Extract the (x, y) coordinate from the center of the cell holding the provided text.  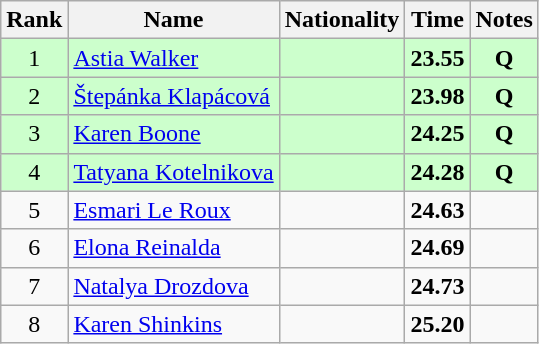
Tatyana Kotelnikova (174, 172)
Karen Shinkins (174, 324)
Štepánka Klapácová (174, 96)
Esmari Le Roux (174, 210)
Notes (504, 20)
Time (438, 20)
24.69 (438, 248)
7 (34, 286)
5 (34, 210)
Elona Reinalda (174, 248)
1 (34, 58)
24.25 (438, 134)
25.20 (438, 324)
Name (174, 20)
Nationality (342, 20)
23.55 (438, 58)
3 (34, 134)
23.98 (438, 96)
24.63 (438, 210)
24.73 (438, 286)
Natalya Drozdova (174, 286)
2 (34, 96)
Rank (34, 20)
Karen Boone (174, 134)
4 (34, 172)
Astia Walker (174, 58)
24.28 (438, 172)
8 (34, 324)
6 (34, 248)
